Provide the [x, y] coordinate of the cell's center where the given text is located.  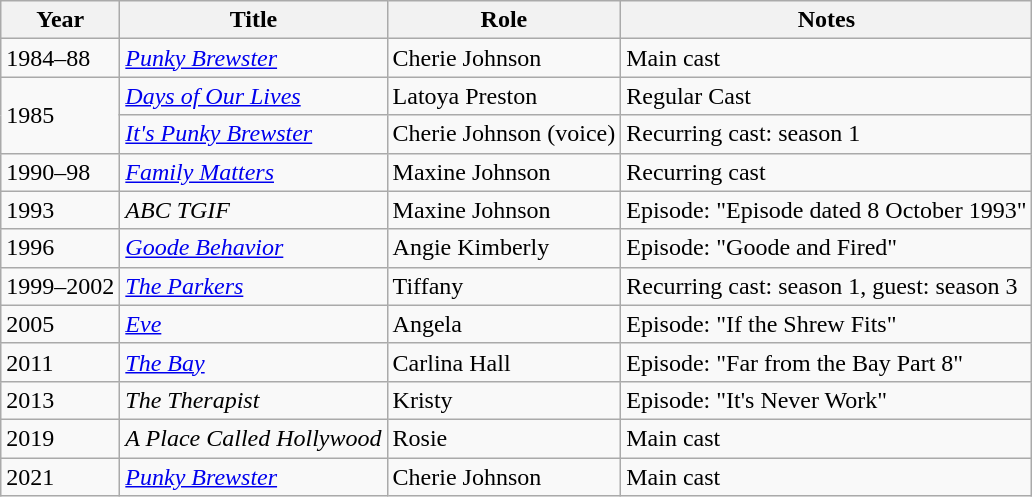
The Parkers [254, 286]
Notes [826, 20]
It's Punky Brewster [254, 134]
The Therapist [254, 400]
2011 [60, 362]
2013 [60, 400]
Days of Our Lives [254, 96]
2019 [60, 438]
Eve [254, 324]
2021 [60, 477]
Recurring cast: season 1 [826, 134]
Year [60, 20]
Kristy [504, 400]
Episode: "Far from the Bay Part 8" [826, 362]
1985 [60, 115]
Episode: "If the Shrew Fits" [826, 324]
Tiffany [504, 286]
Goode Behavior [254, 248]
Angela [504, 324]
1984–88 [60, 58]
1999–2002 [60, 286]
Family Matters [254, 172]
Regular Cast [826, 96]
1990–98 [60, 172]
ABC TGIF [254, 210]
A Place Called Hollywood [254, 438]
Cherie Johnson (voice) [504, 134]
Episode: "Episode dated 8 October 1993" [826, 210]
Recurring cast [826, 172]
2005 [60, 324]
The Bay [254, 362]
Episode: "Goode and Fired" [826, 248]
Episode: "It's Never Work" [826, 400]
1993 [60, 210]
Latoya Preston [504, 96]
1996 [60, 248]
Title [254, 20]
Rosie [504, 438]
Recurring cast: season 1, guest: season 3 [826, 286]
Carlina Hall [504, 362]
Role [504, 20]
Angie Kimberly [504, 248]
